Search for the cell housing the specified text and yield its (x, y) center coordinate. 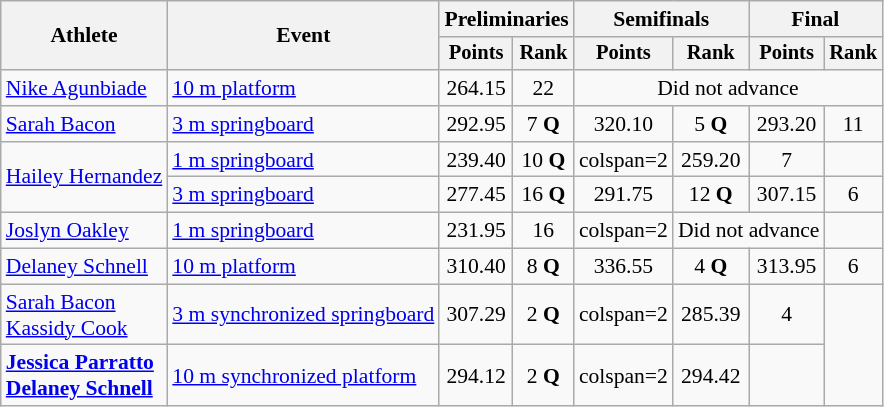
320.10 (624, 124)
231.95 (476, 231)
291.75 (624, 195)
259.20 (711, 160)
4 Q (711, 267)
Semifinals (662, 19)
293.20 (787, 124)
10 m synchronized platform (303, 376)
Preliminaries (506, 19)
16 Q (544, 195)
Hailey Hernandez (84, 178)
Jessica Parratto Delaney Schnell (84, 376)
Event (303, 36)
Nike Agunbiade (84, 88)
277.45 (476, 195)
307.29 (476, 314)
Sarah Bacon Kassidy Cook (84, 314)
8 Q (544, 267)
12 Q (711, 195)
313.95 (787, 267)
7 Q (544, 124)
Delaney Schnell (84, 267)
22 (544, 88)
Final (816, 19)
5 Q (711, 124)
Sarah Bacon (84, 124)
310.40 (476, 267)
Athlete (84, 36)
294.42 (711, 376)
239.40 (476, 160)
4 (787, 314)
336.55 (624, 267)
307.15 (787, 195)
7 (787, 160)
11 (853, 124)
285.39 (711, 314)
Joslyn Oakley (84, 231)
294.12 (476, 376)
264.15 (476, 88)
16 (544, 231)
10 Q (544, 160)
3 m synchronized springboard (303, 314)
292.95 (476, 124)
